Provide the (x, y) coordinate of the cell's center where the given text is located.  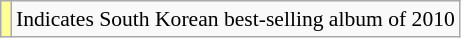
Indicates South Korean best-selling album of 2010 (236, 19)
